Provide the [x, y] coordinate of the cell's center where the given text is located.  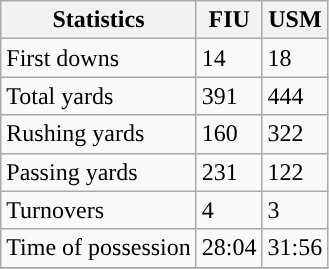
Passing yards [99, 172]
31:56 [295, 248]
Turnovers [99, 210]
391 [229, 96]
28:04 [229, 248]
Statistics [99, 20]
18 [295, 58]
First downs [99, 58]
FIU [229, 20]
3 [295, 210]
Time of possession [99, 248]
14 [229, 58]
160 [229, 134]
322 [295, 134]
122 [295, 172]
Rushing yards [99, 134]
444 [295, 96]
231 [229, 172]
Total yards [99, 96]
USM [295, 20]
4 [229, 210]
